Return the (X, Y) coordinate for the center point of the cell that contains the specified text.  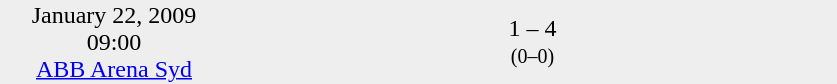
1 – 4 (0–0) (532, 42)
January 22, 200909:00ABB Arena Syd (114, 42)
